For the text-containing cell, return its midpoint in (X, Y) coordinate format. 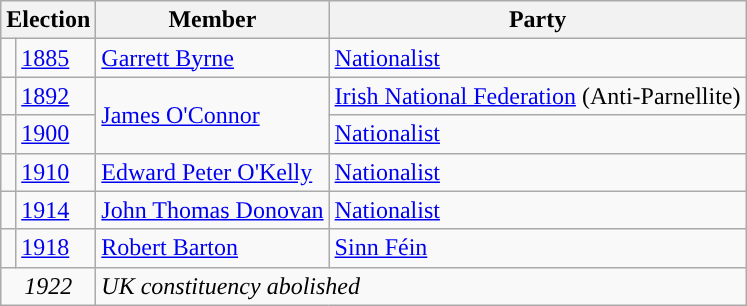
John Thomas Donovan (212, 210)
Party (538, 20)
1910 (56, 172)
1885 (56, 58)
1914 (56, 210)
Irish National Federation (Anti-Parnellite) (538, 96)
Garrett Byrne (212, 58)
Robert Barton (212, 248)
1922 (48, 286)
1900 (56, 134)
Member (212, 20)
James O'Connor (212, 115)
Election (48, 20)
UK constituency abolished (421, 286)
Sinn Féin (538, 248)
1892 (56, 96)
Edward Peter O'Kelly (212, 172)
1918 (56, 248)
